Capture the cell that displays the provided text and extract its [X, Y] central coordinate. 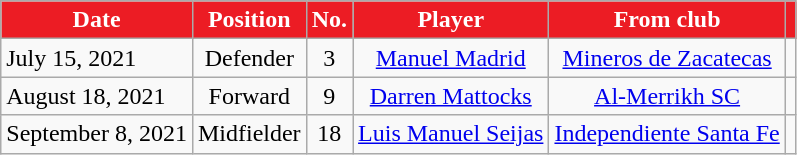
Al-Merrikh SC [667, 96]
Luis Manuel Seijas [451, 134]
Defender [249, 58]
July 15, 2021 [97, 58]
Forward [249, 96]
Mineros de Zacatecas [667, 58]
Player [451, 20]
Date [97, 20]
September 8, 2021 [97, 134]
Independiente Santa Fe [667, 134]
Darren Mattocks [451, 96]
From club [667, 20]
Midfielder [249, 134]
August 18, 2021 [97, 96]
18 [329, 134]
No. [329, 20]
Position [249, 20]
3 [329, 58]
Manuel Madrid [451, 58]
9 [329, 96]
